Find where the given text appears and provide that cell's center as [x, y] coordinate. 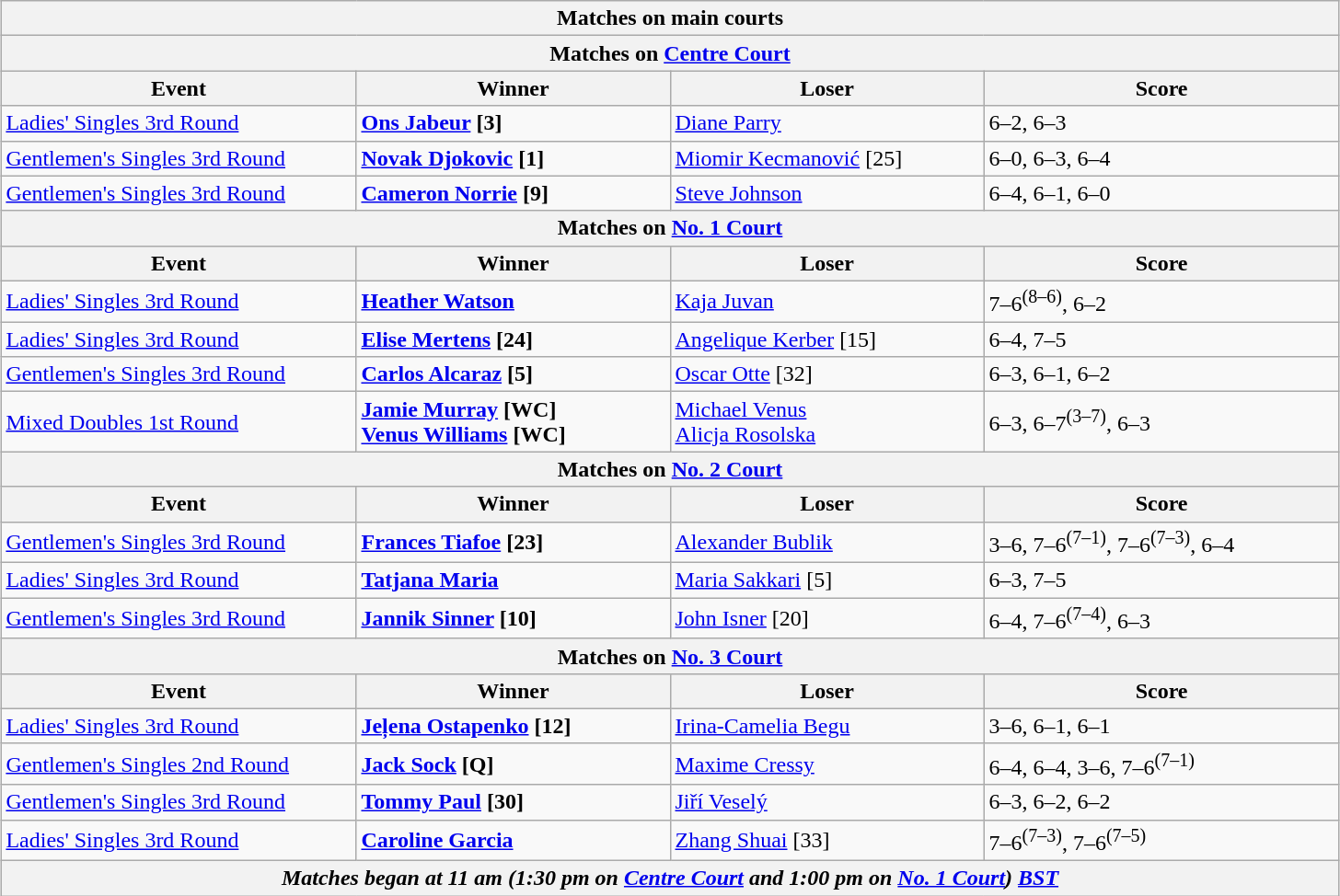
Alexander Bublik [826, 543]
Maria Sakkari [5] [826, 580]
Jeļena Ostapenko [12] [514, 726]
6–3, 6–1, 6–2 [1161, 374]
Oscar Otte [32] [826, 374]
Maxime Cressy [826, 764]
Frances Tiafoe [23] [514, 543]
John Isner [20] [826, 618]
Jack Sock [Q] [514, 764]
6–4, 6–4, 3–6, 7–6(7–1) [1161, 764]
Matches on main courts [670, 18]
6–3, 7–5 [1161, 580]
6–3, 6–2, 6–2 [1161, 802]
Ons Jabeur [3] [514, 123]
Irina-Camelia Begu [826, 726]
Matches began at 11 am (1:30 pm on Centre Court and 1:00 pm on No. 1 Court) BST [670, 879]
Matches on No. 3 Court [670, 656]
Kaja Juvan [826, 302]
Heather Watson [514, 302]
7–6(7–3), 7–6(7–5) [1161, 841]
7–6(8–6), 6–2 [1161, 302]
Jannik Sinner [10] [514, 618]
Caroline Garcia [514, 841]
Elise Mertens [24] [514, 339]
Mixed Doubles 1st Round [179, 421]
6–4, 7–6(7–4), 6–3 [1161, 618]
Michael Venus Alicja Rosolska [826, 421]
Matches on Centre Court [670, 53]
Matches on No. 1 Court [670, 228]
Novak Djokovic [1] [514, 158]
Jamie Murray [WC] Venus Williams [WC] [514, 421]
Carlos Alcaraz [5] [514, 374]
6–4, 7–5 [1161, 339]
6–0, 6–3, 6–4 [1161, 158]
Tommy Paul [30] [514, 802]
Angelique Kerber [15] [826, 339]
3–6, 6–1, 6–1 [1161, 726]
6–4, 6–1, 6–0 [1161, 193]
Zhang Shuai [33] [826, 841]
Matches on No. 2 Court [670, 469]
Miomir Kecmanović [25] [826, 158]
Diane Parry [826, 123]
Cameron Norrie [9] [514, 193]
6–3, 6–7(3–7), 6–3 [1161, 421]
Jiří Veselý [826, 802]
Gentlemen's Singles 2nd Round [179, 764]
Tatjana Maria [514, 580]
6–2, 6–3 [1161, 123]
Steve Johnson [826, 193]
3–6, 7–6(7–1), 7–6(7–3), 6–4 [1161, 543]
